Locate the cell with the specified text and output its [x, y] center coordinate. 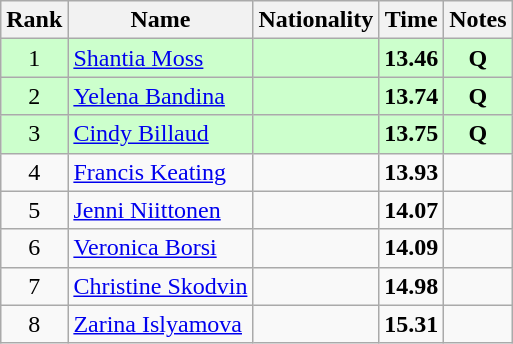
Name [160, 20]
3 [34, 134]
14.07 [412, 210]
14.09 [412, 248]
1 [34, 58]
Veronica Borsi [160, 248]
6 [34, 248]
5 [34, 210]
Nationality [316, 20]
Christine Skodvin [160, 286]
Rank [34, 20]
2 [34, 96]
Zarina Islyamova [160, 324]
13.75 [412, 134]
14.98 [412, 286]
Jenni Niittonen [160, 210]
4 [34, 172]
13.93 [412, 172]
Cindy Billaud [160, 134]
Shantia Moss [160, 58]
13.46 [412, 58]
15.31 [412, 324]
8 [34, 324]
Yelena Bandina [160, 96]
Time [412, 20]
Francis Keating [160, 172]
13.74 [412, 96]
Notes [478, 20]
7 [34, 286]
